Capture the cell that displays the provided text and extract its [X, Y] central coordinate. 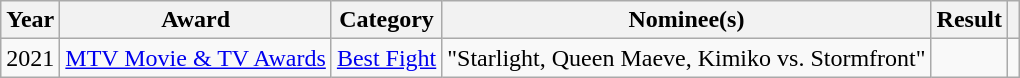
Result [969, 20]
Nominee(s) [686, 20]
Category [386, 20]
MTV Movie & TV Awards [196, 58]
Year [30, 20]
Award [196, 20]
2021 [30, 58]
Best Fight [386, 58]
"Starlight, Queen Maeve, Kimiko vs. Stormfront" [686, 58]
